Detect which cell encompasses the target text, then output its (X, Y) center coordinate. 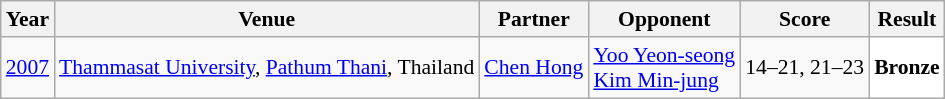
Chen Hong (534, 68)
Partner (534, 19)
2007 (28, 68)
Result (907, 19)
Yoo Yeon-seong Kim Min-jung (664, 68)
14–21, 21–23 (804, 68)
Score (804, 19)
Bronze (907, 68)
Year (28, 19)
Opponent (664, 19)
Venue (266, 19)
Thammasat University, Pathum Thani, Thailand (266, 68)
